Output the [X, Y] coordinate of the center of the cell containing the given text.  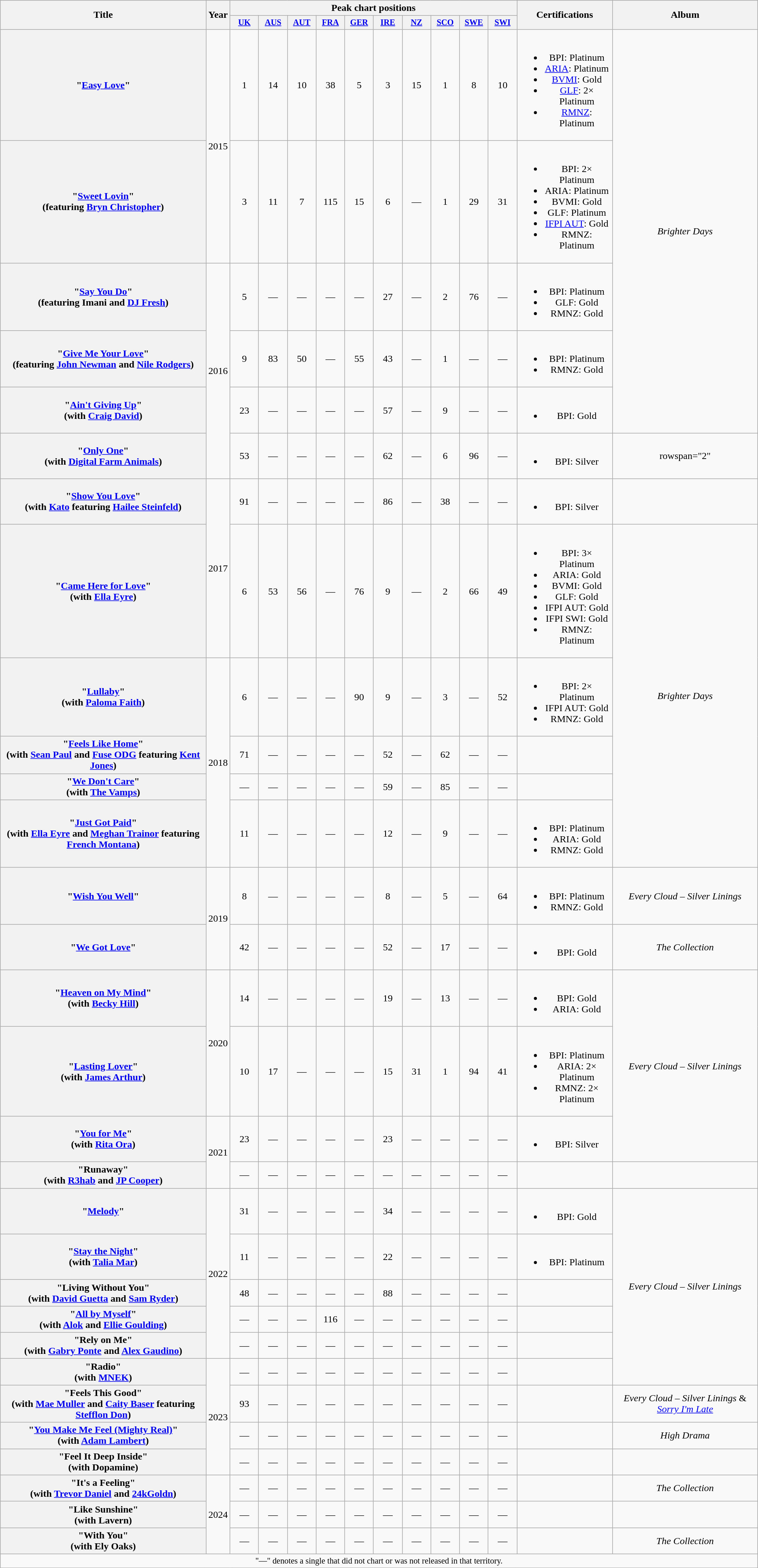
41 [503, 1071]
96 [474, 456]
2020 [218, 1043]
"It's a Feeling"(with Trevor Daniel and 24kGoldn) [103, 1488]
"Radio"(with MNEK) [103, 1372]
"Lasting Lover"(with James Arthur) [103, 1071]
71 [245, 755]
34 [388, 1211]
"Only One"(with Digital Farm Animals) [103, 456]
BPI: GoldARIA: Gold [565, 998]
19 [388, 998]
"Feel It Deep Inside"(with Dopamine) [103, 1462]
"Rely on Me"(with Gabry Ponte and Alex Gaudino) [103, 1345]
"You Make Me Feel (Mighty Real)"(with Adam Lambert) [103, 1435]
50 [302, 359]
83 [273, 359]
2024 [218, 1515]
29 [474, 202]
"Came Here for Love"(with Ella Eyre) [103, 591]
"Runaway" (with R3hab and JP Cooper) [103, 1175]
59 [388, 787]
55 [359, 359]
"Feels This Good"(with Mae Muller and Caity Baser featuring Stefflon Don) [103, 1404]
BPI: PlatinumARIA: 2× PlatinumRMNZ: 2× Platinum [565, 1071]
"We Don't Care"(with The Vamps) [103, 787]
42 [245, 947]
Album [685, 15]
"Easy Love" [103, 85]
IRE [388, 23]
2022 [218, 1273]
SWE [474, 23]
115 [330, 202]
2018 [218, 763]
"Heaven on My Mind"(with Becky Hill) [103, 998]
rowspan="2" [685, 456]
22 [388, 1257]
43 [388, 359]
AUT [302, 23]
116 [330, 1319]
BPI: 2× PlatinumIFPI AUT: GoldRMNZ: Gold [565, 697]
66 [474, 591]
"Lullaby"(with Paloma Faith) [103, 697]
7 [302, 202]
"Ain't Giving Up"(with Craig David) [103, 410]
2021 [218, 1152]
BPI: 2× PlatinumARIA: PlatinumBVMI: GoldGLF: PlatinumIFPI AUT: GoldRMNZ: Platinum [565, 202]
BPI: PlatinumARIA: GoldRMNZ: Gold [565, 834]
"Melody" [103, 1211]
"Like Sunshine"(with Lavern) [103, 1515]
Certifications [565, 15]
"Show You Love"(with Kato featuring Hailee Steinfeld) [103, 502]
SWI [503, 23]
12 [388, 834]
2023 [218, 1417]
"Say You Do"(featuring Imani and DJ Fresh) [103, 297]
88 [388, 1293]
56 [302, 591]
"Give Me Your Love"(featuring John Newman and Nile Rodgers) [103, 359]
85 [445, 787]
2019 [218, 919]
57 [388, 410]
"—" denotes a single that did not chart or was not released in that territory. [379, 1561]
"With You"(with Ely Oaks) [103, 1540]
2016 [218, 371]
"Sweet Lovin"(featuring Bryn Christopher) [103, 202]
27 [388, 297]
High Drama [685, 1435]
"You for Me" (with Rita Ora) [103, 1139]
NZ [416, 23]
FRA [330, 23]
BPI: 3× PlatinumARIA: GoldBVMI: GoldGLF: GoldIFPI AUT: GoldIFPI SWI: GoldRMNZ: Platinum [565, 591]
"Wish You Well" [103, 896]
BPI: PlatinumARIA: PlatinumBVMI: GoldGLF: 2× PlatinumRMNZ: Platinum [565, 85]
Year [218, 15]
48 [245, 1293]
"Feels Like Home"(with Sean Paul and Fuse ODG featuring Kent Jones) [103, 755]
94 [474, 1071]
"Stay the Night"(with Talia Mar) [103, 1257]
"Just Got Paid"(with Ella Eyre and Meghan Trainor featuring French Montana) [103, 834]
90 [359, 697]
86 [388, 502]
UK [245, 23]
Peak chart positions [373, 8]
AUS [273, 23]
64 [503, 896]
49 [503, 591]
Every Cloud – Silver Linings & Sorry I'm Late [685, 1404]
"Living Without You"(with David Guetta and Sam Ryder) [103, 1293]
93 [245, 1404]
13 [445, 998]
91 [245, 502]
BPI: PlatinumGLF: GoldRMNZ: Gold [565, 297]
Title [103, 15]
"All by Myself"(with Alok and Ellie Goulding) [103, 1319]
"We Got Love" [103, 947]
2017 [218, 568]
SCO [445, 23]
GER [359, 23]
2015 [218, 146]
BPI: Platinum [565, 1257]
